Search for the cell housing the specified text and yield its [x, y] center coordinate. 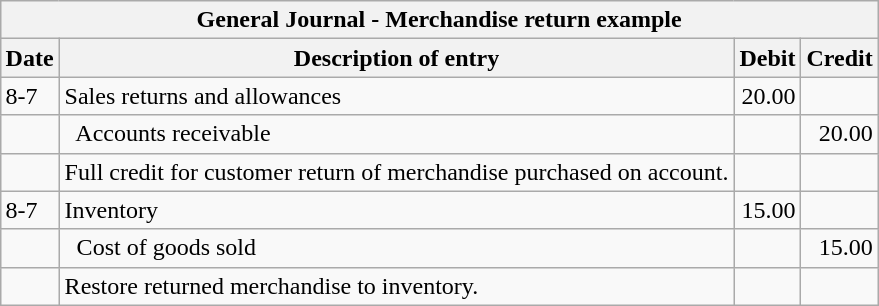
Description of entry [396, 58]
Restore returned merchandise to inventory. [396, 286]
Full credit for customer return of merchandise purchased on account. [396, 172]
Debit [768, 58]
General Journal - Merchandise return example [439, 20]
Date [30, 58]
Cost of goods sold [396, 248]
Sales returns and allowances [396, 96]
Accounts receivable [396, 134]
Inventory [396, 210]
Credit [840, 58]
